Locate the cell with the specified text and output its (x, y) center coordinate. 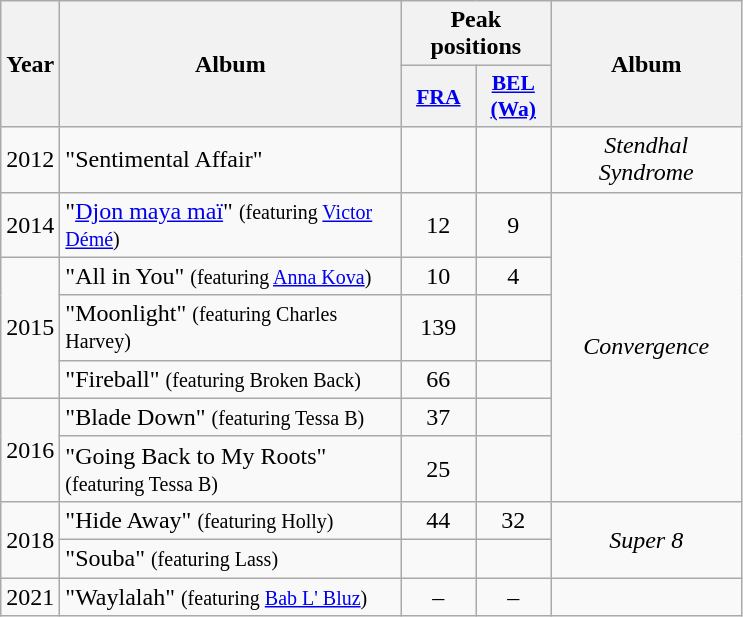
25 (438, 468)
2014 (30, 224)
12 (438, 224)
"All in You" (featuring Anna Kova) (230, 276)
32 (514, 520)
"Djon maya maï" (featuring Victor Démé) (230, 224)
2015 (30, 328)
"Going Back to My Roots" (featuring Tessa B) (230, 468)
BEL (Wa) (514, 96)
139 (438, 328)
Year (30, 64)
"Blade Down" (featuring Tessa B) (230, 417)
FRA (438, 96)
Super 8 (646, 539)
"Fireball" (featuring Broken Back) (230, 379)
Stendhal Syndrome (646, 160)
4 (514, 276)
37 (438, 417)
2018 (30, 539)
"Souba" (featuring Lass) (230, 558)
2012 (30, 160)
2021 (30, 597)
44 (438, 520)
Convergence (646, 346)
"Sentimental Affair" (230, 160)
2016 (30, 450)
66 (438, 379)
Peak positions (476, 34)
10 (438, 276)
"Hide Away" (featuring Holly) (230, 520)
"Waylalah" (featuring Bab L' Bluz) (230, 597)
"Moonlight" (featuring Charles Harvey) (230, 328)
9 (514, 224)
